Return the [x, y] coordinate for the center point of the cell that contains the specified text.  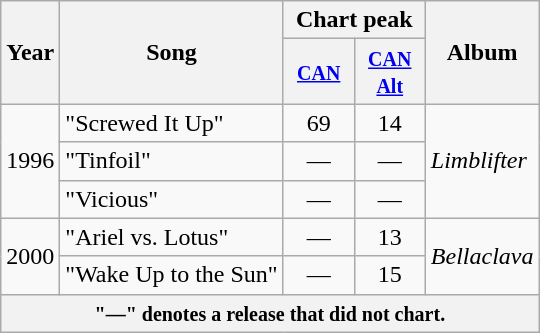
"Ariel vs. Lotus" [172, 237]
CANAlt [390, 72]
Year [30, 52]
CAN [318, 72]
"Vicious" [172, 199]
1996 [30, 161]
15 [390, 275]
Limblifter [482, 161]
"Wake Up to the Sun" [172, 275]
Album [482, 52]
13 [390, 237]
"Tinfoil" [172, 161]
"—" denotes a release that did not chart. [270, 313]
Chart peak [354, 20]
Song [172, 52]
"Screwed It Up" [172, 123]
14 [390, 123]
Bellaclava [482, 256]
2000 [30, 256]
69 [318, 123]
